Pinpoint the cell where the given text exists, returning its [X, Y] midpoint coordinate. 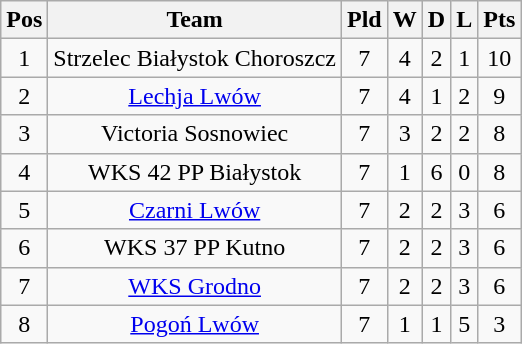
L [464, 20]
Lechja Lwów [195, 96]
Pts [500, 20]
Czarni Lwów [195, 210]
Victoria Sosnowiec [195, 134]
Strzelec Białystok Choroszcz [195, 58]
0 [464, 172]
WKS 37 PP Kutno [195, 248]
W [404, 20]
WKS 42 PP Białystok [195, 172]
Team [195, 20]
10 [500, 58]
Pos [24, 20]
Pld [364, 20]
9 [500, 96]
D [436, 20]
WKS Grodno [195, 286]
Pogoń Lwów [195, 324]
